Scan for the cell matching the given text and deliver its [x, y] coordinate at center. 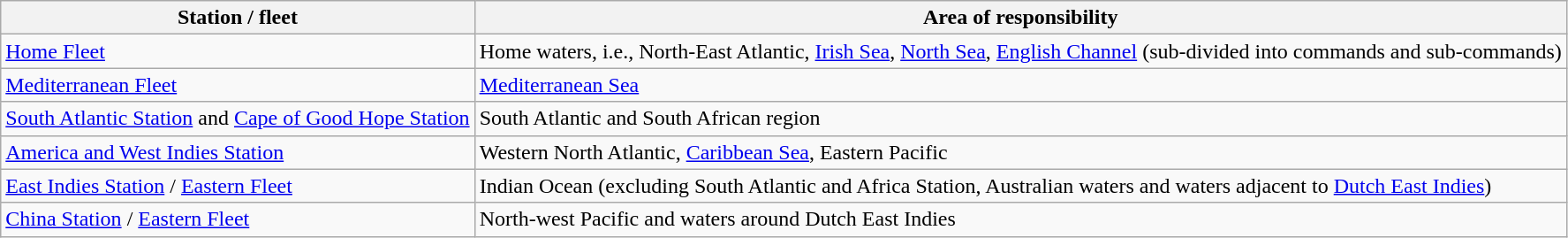
Station / fleet [238, 18]
China Station / Eastern Fleet [238, 219]
Area of responsibility [1020, 18]
Western North Atlantic, Caribbean Sea, Eastern Pacific [1020, 152]
North-west Pacific and waters around Dutch East Indies [1020, 219]
Home Fleet [238, 51]
Home waters, i.e., North-East Atlantic, Irish Sea, North Sea, English Channel (sub-divided into commands and sub-commands) [1020, 51]
South Atlantic Station and Cape of Good Hope Station [238, 119]
Mediterranean Sea [1020, 85]
Mediterranean Fleet [238, 85]
America and West Indies Station [238, 152]
East Indies Station / Eastern Fleet [238, 186]
Indian Ocean (excluding South Atlantic and Africa Station, Australian waters and waters adjacent to Dutch East Indies) [1020, 186]
South Atlantic and South African region [1020, 119]
